Output the (X, Y) coordinate of the center of the cell containing the given text.  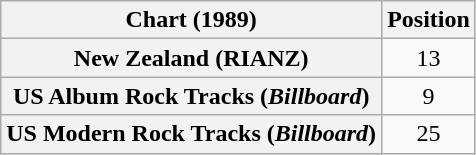
New Zealand (RIANZ) (192, 58)
Chart (1989) (192, 20)
US Album Rock Tracks (Billboard) (192, 96)
25 (429, 134)
Position (429, 20)
US Modern Rock Tracks (Billboard) (192, 134)
13 (429, 58)
9 (429, 96)
